Scan for the cell matching the given text and deliver its (X, Y) coordinate at center. 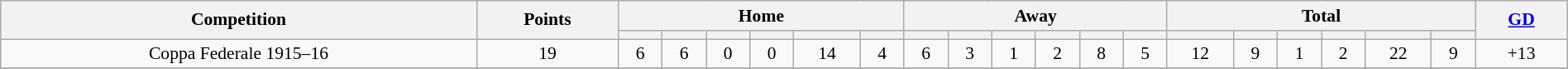
4 (882, 53)
Home (761, 16)
8 (1102, 53)
5 (1145, 53)
12 (1200, 53)
Competition (238, 20)
14 (827, 53)
19 (547, 53)
3 (969, 53)
Points (547, 20)
Total (1322, 16)
Away (1035, 16)
22 (1398, 53)
+13 (1522, 53)
Coppa Federale 1915–16 (238, 53)
GD (1522, 20)
